Return [x, y] of the center of cell containing provided text 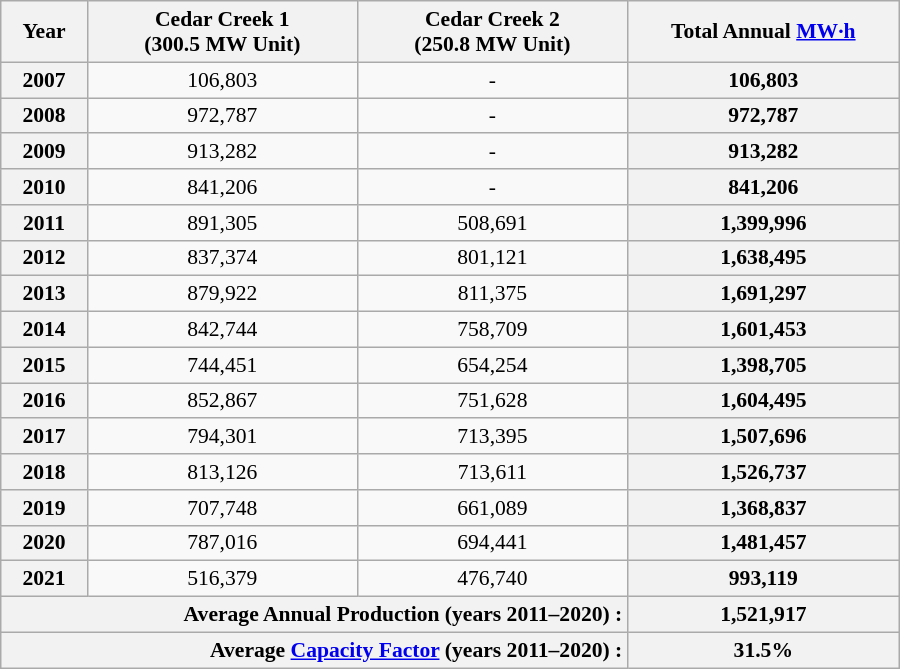
2019 [44, 508]
2012 [44, 258]
661,089 [492, 508]
801,121 [492, 258]
2020 [44, 543]
811,375 [492, 294]
1,526,737 [763, 472]
794,301 [222, 437]
2021 [44, 579]
1,368,837 [763, 508]
1,601,453 [763, 330]
31.5% [763, 650]
2011 [44, 223]
2015 [44, 365]
Average Capacity Factor (years 2011–2020) : [314, 650]
2017 [44, 437]
Average Annual Production (years 2011–2020) : [314, 615]
Total Annual MW·h [763, 32]
Cedar Creek 1(300.5 MW Unit) [222, 32]
2016 [44, 401]
2009 [44, 152]
1,638,495 [763, 258]
2018 [44, 472]
1,691,297 [763, 294]
713,611 [492, 472]
654,254 [492, 365]
891,305 [222, 223]
751,628 [492, 401]
813,126 [222, 472]
787,016 [222, 543]
2008 [44, 116]
1,481,457 [763, 543]
476,740 [492, 579]
Year [44, 32]
2010 [44, 187]
842,744 [222, 330]
516,379 [222, 579]
Cedar Creek 2(250.8 MW Unit) [492, 32]
993,119 [763, 579]
713,395 [492, 437]
2014 [44, 330]
744,451 [222, 365]
1,521,917 [763, 615]
758,709 [492, 330]
1,604,495 [763, 401]
707,748 [222, 508]
694,441 [492, 543]
852,867 [222, 401]
1,507,696 [763, 437]
837,374 [222, 258]
2013 [44, 294]
879,922 [222, 294]
1,398,705 [763, 365]
508,691 [492, 223]
1,399,996 [763, 223]
2007 [44, 80]
